Return (X, Y) of the center of cell containing provided text 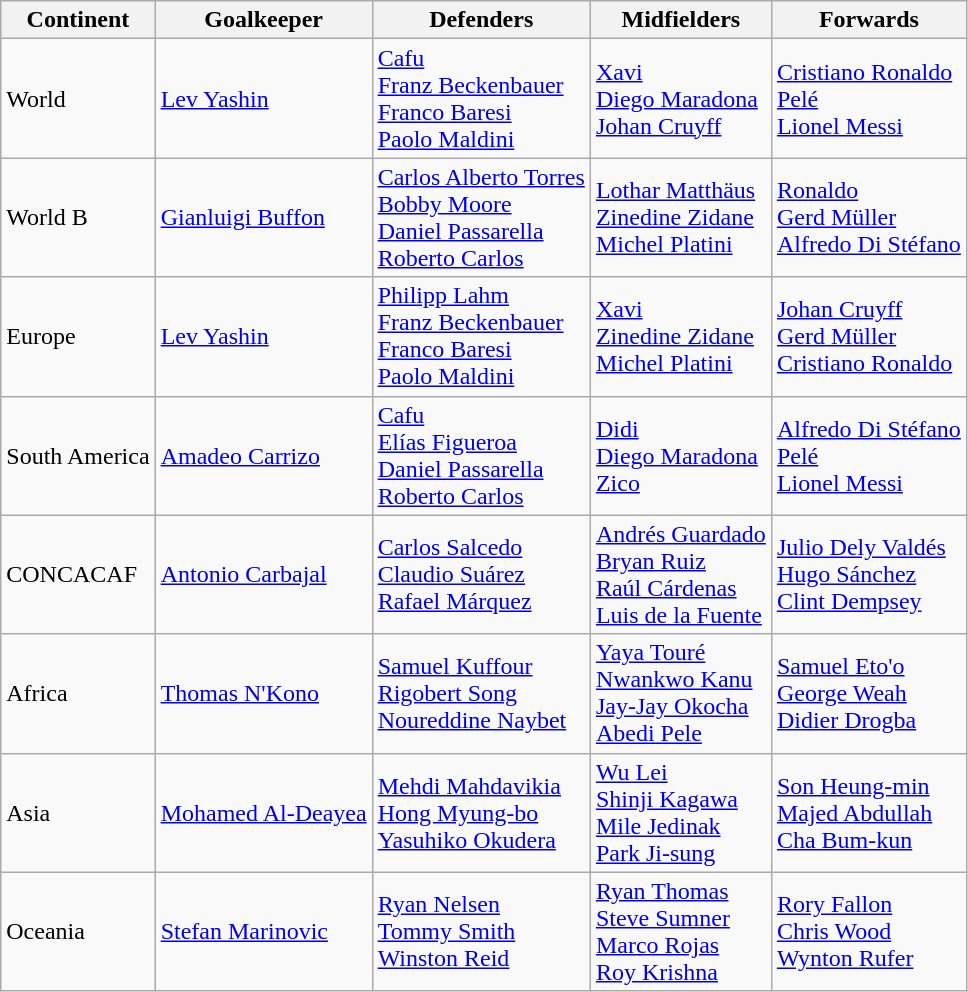
Mehdi Mahdavikia Hong Myung-bo Yasuhiko Okudera (481, 812)
Oceania (78, 932)
Xavi Diego Maradona Johan Cruyff (680, 98)
Rory Fallon Chris Wood Wynton Rufer (868, 932)
Julio Dely Valdés Hugo Sánchez Clint Dempsey (868, 574)
World (78, 98)
Cristiano Ronaldo Pelé Lionel Messi (868, 98)
Cafu Elías Figueroa Daniel Passarella Roberto Carlos (481, 456)
Samuel Eto'o George Weah Didier Drogba (868, 694)
Antonio Carbajal (264, 574)
Ryan Thomas Steve Sumner Marco Rojas Roy Krishna (680, 932)
Gianluigi Buffon (264, 218)
Alfredo Di Stéfano Pelé Lionel Messi (868, 456)
CONCACAF (78, 574)
Son Heung-min Majed Abdullah Cha Bum-kun (868, 812)
Amadeo Carrizo (264, 456)
Andrés Guardado Bryan Ruiz Raúl Cárdenas Luis de la Fuente (680, 574)
Goalkeeper (264, 20)
Carlos Alberto Torres Bobby Moore Daniel Passarella Roberto Carlos (481, 218)
Johan Cruyff Gerd Müller Cristiano Ronaldo (868, 336)
Cafu Franz Beckenbauer Franco Baresi Paolo Maldini (481, 98)
Thomas N'Kono (264, 694)
Continent (78, 20)
Wu Lei Shinji Kagawa Mile Jedinak Park Ji-sung (680, 812)
Midfielders (680, 20)
Mohamed Al-Deayea (264, 812)
Philipp Lahm Franz Beckenbauer Franco Baresi Paolo Maldini (481, 336)
South America (78, 456)
Africa (78, 694)
Ryan Nelsen Tommy Smith Winston Reid (481, 932)
Forwards (868, 20)
Yaya Touré Nwankwo Kanu Jay-Jay Okocha Abedi Pele (680, 694)
Samuel Kuffour Rigobert Song Noureddine Naybet (481, 694)
Asia (78, 812)
Ronaldo Gerd Müller Alfredo Di Stéfano (868, 218)
Lothar Matthäus Zinedine Zidane Michel Platini (680, 218)
Stefan Marinovic (264, 932)
Didi Diego Maradona Zico (680, 456)
Xavi Zinedine Zidane Michel Platini (680, 336)
World B (78, 218)
Carlos Salcedo Claudio Suárez Rafael Márquez (481, 574)
Europe (78, 336)
Defenders (481, 20)
